Output the [x, y] coordinate of the center of the cell containing the given text.  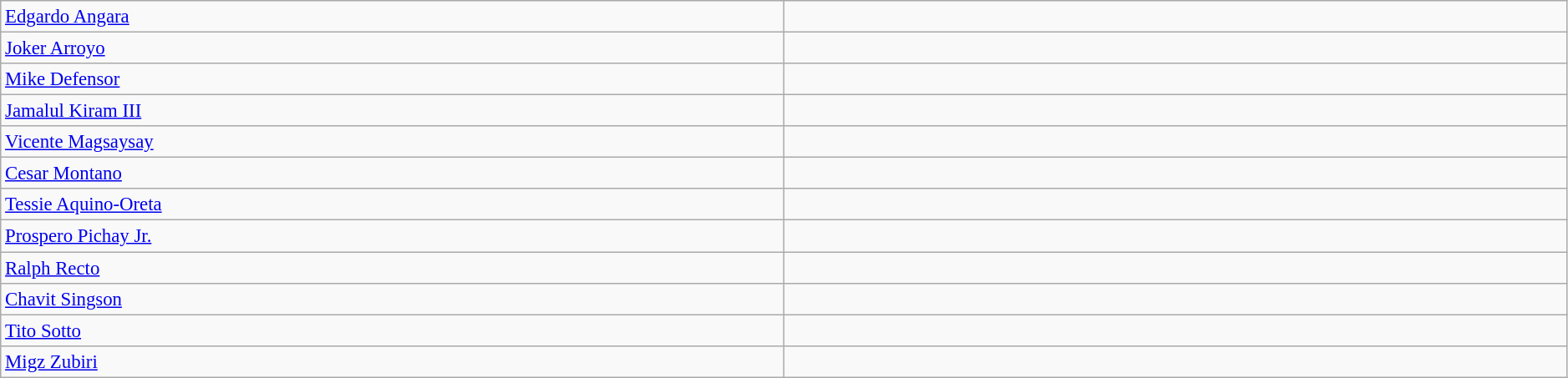
Jamalul Kiram III [393, 111]
Migz Zubiri [393, 361]
Edgardo Angara [393, 17]
Joker Arroyo [393, 48]
Tito Sotto [393, 330]
Ralph Recto [393, 268]
Cesar Montano [393, 174]
Prospero Pichay Jr. [393, 236]
Mike Defensor [393, 79]
Tessie Aquino-Oreta [393, 204]
Chavit Singson [393, 299]
Vicente Magsaysay [393, 142]
